For the text-containing cell, return its midpoint in [X, Y] coordinate format. 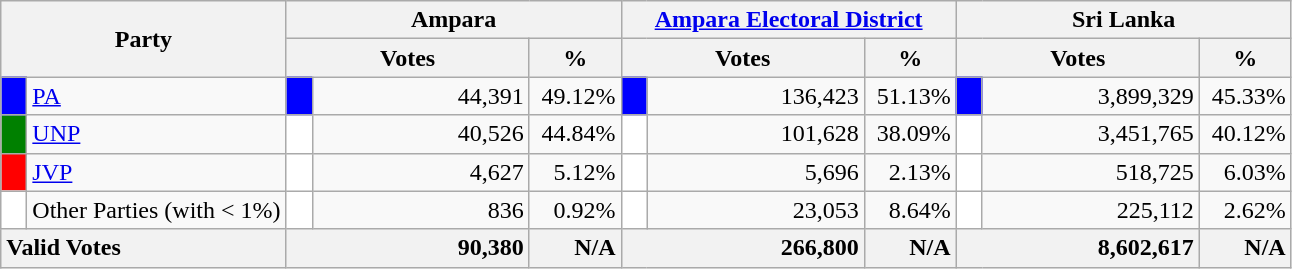
225,112 [1090, 210]
518,725 [1090, 172]
8,602,617 [1078, 248]
23,053 [756, 210]
40,526 [420, 134]
38.09% [910, 134]
Party [144, 39]
101,628 [756, 134]
44,391 [420, 96]
UNP [156, 134]
836 [420, 210]
2.62% [1245, 210]
Sri Lanka [1124, 20]
44.84% [575, 134]
3,451,765 [1090, 134]
5,696 [756, 172]
JVP [156, 172]
136,423 [756, 96]
51.13% [910, 96]
90,380 [408, 248]
Ampara Electoral District [788, 20]
266,800 [742, 248]
5.12% [575, 172]
4,627 [420, 172]
3,899,329 [1090, 96]
Other Parties (with < 1%) [156, 210]
Valid Votes [144, 248]
Ampara [454, 20]
8.64% [910, 210]
PA [156, 96]
6.03% [1245, 172]
49.12% [575, 96]
2.13% [910, 172]
40.12% [1245, 134]
45.33% [1245, 96]
0.92% [575, 210]
